Locate the cell with the specified text and output its (x, y) center coordinate. 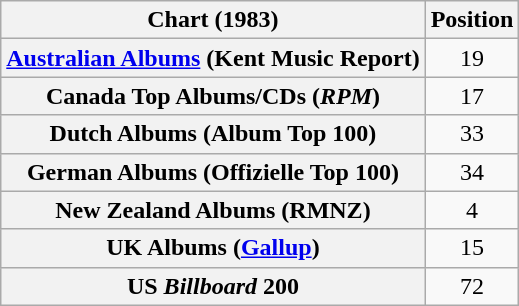
US Billboard 200 (213, 286)
Chart (1983) (213, 20)
72 (472, 286)
Australian Albums (Kent Music Report) (213, 58)
New Zealand Albums (RMNZ) (213, 210)
Dutch Albums (Album Top 100) (213, 134)
34 (472, 172)
19 (472, 58)
UK Albums (Gallup) (213, 248)
33 (472, 134)
4 (472, 210)
Canada Top Albums/CDs (RPM) (213, 96)
17 (472, 96)
15 (472, 248)
Position (472, 20)
German Albums (Offizielle Top 100) (213, 172)
